Search for the cell housing the specified text and yield its [x, y] center coordinate. 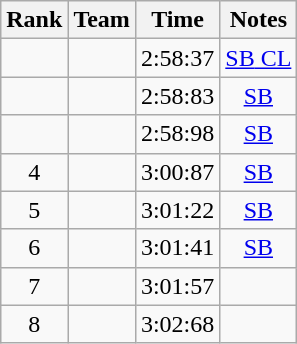
Rank [34, 20]
8 [34, 324]
Time [177, 20]
Team [102, 20]
5 [34, 210]
3:02:68 [177, 324]
7 [34, 286]
2:58:37 [177, 58]
Notes [258, 20]
3:01:41 [177, 248]
6 [34, 248]
3:00:87 [177, 172]
2:58:98 [177, 134]
SB CL [258, 58]
3:01:22 [177, 210]
4 [34, 172]
3:01:57 [177, 286]
2:58:83 [177, 96]
